Search for the cell housing the specified text and yield its [X, Y] center coordinate. 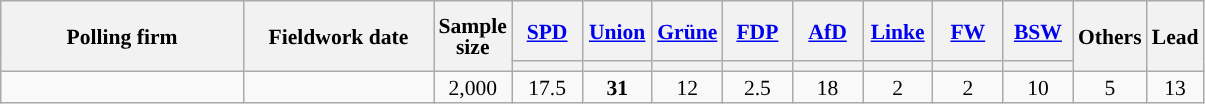
Lead [1176, 36]
AfD [827, 31]
18 [827, 86]
Others [1110, 36]
12 [687, 86]
Samplesize [473, 36]
10 [1038, 86]
17.5 [547, 86]
31 [617, 86]
Linke [898, 31]
Union [617, 31]
13 [1176, 86]
2.5 [757, 86]
FDP [757, 31]
FW [968, 31]
Fieldwork date [338, 36]
5 [1110, 86]
Polling firm [122, 36]
BSW [1038, 31]
Grüne [687, 31]
2,000 [473, 86]
SPD [547, 31]
